Pinpoint the cell where the given text exists, returning its [x, y] midpoint coordinate. 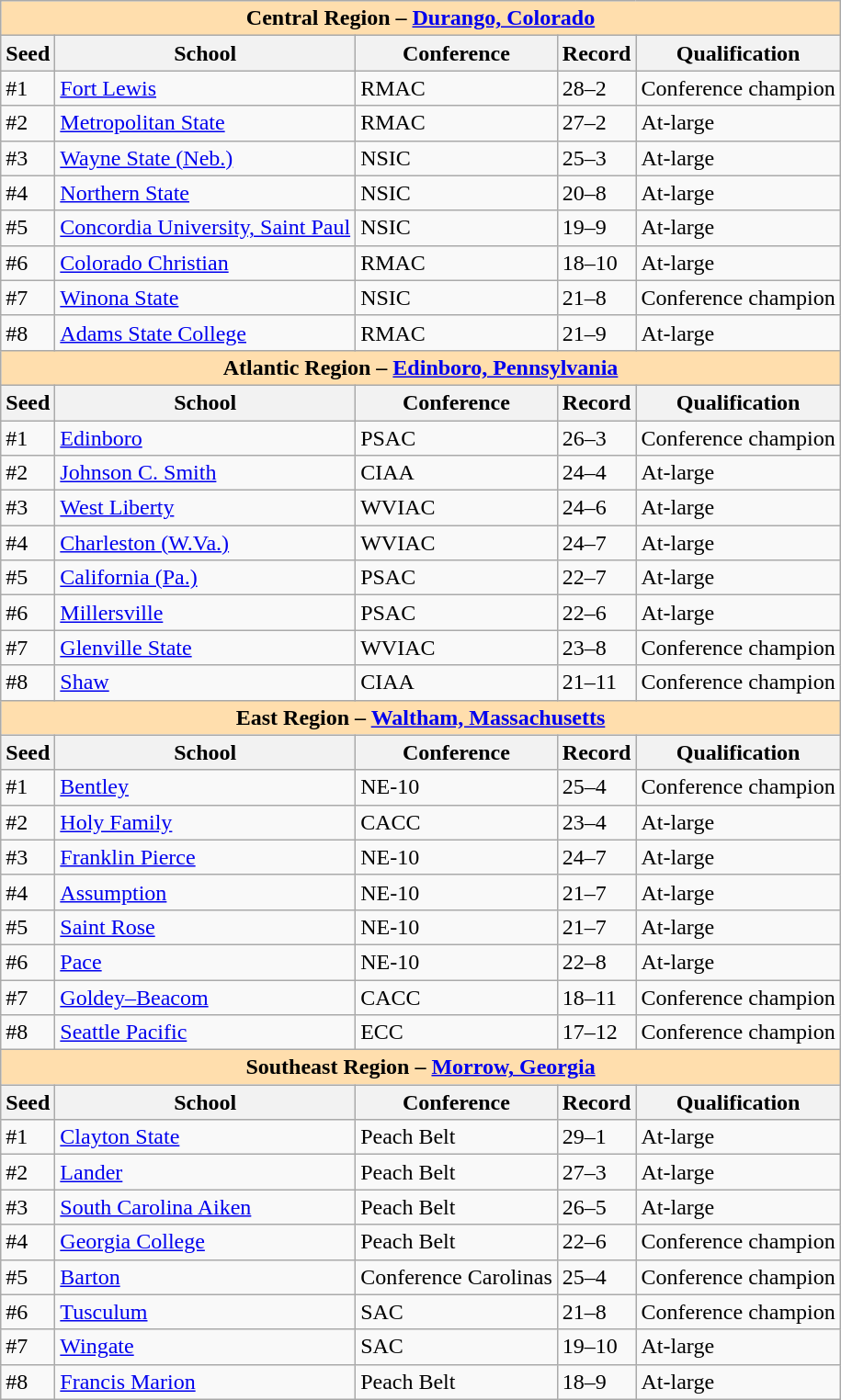
18–11 [597, 997]
Francis Marion [206, 1382]
29–1 [597, 1137]
23–4 [597, 822]
24–6 [597, 508]
Barton [206, 1277]
19–9 [597, 228]
Wayne State (Neb.) [206, 158]
Northern State [206, 193]
Georgia College [206, 1242]
Charleston (W.Va.) [206, 543]
Glenville State [206, 648]
Edinboro [206, 438]
26–3 [597, 438]
23–8 [597, 648]
Wingate [206, 1347]
Holy Family [206, 822]
Southeast Region – Morrow, Georgia [421, 1067]
Winona State [206, 298]
28–2 [597, 88]
20–8 [597, 193]
Conference Carolinas [457, 1277]
Pace [206, 962]
East Region – Waltham, Massachusetts [421, 717]
21–11 [597, 683]
27–3 [597, 1172]
Shaw [206, 683]
Atlantic Region – Edinboro, Pennsylvania [421, 367]
South Carolina Aiken [206, 1207]
Bentley [206, 787]
Clayton State [206, 1137]
Goldey–Beacom [206, 997]
22–8 [597, 962]
Millersville [206, 613]
Seattle Pacific [206, 1033]
18–9 [597, 1382]
Assumption [206, 892]
Franklin Pierce [206, 857]
Metropolitan State [206, 123]
Adams State College [206, 333]
Johnson C. Smith [206, 473]
West Liberty [206, 508]
Colorado Christian [206, 263]
ECC [457, 1033]
Lander [206, 1172]
26–5 [597, 1207]
22–7 [597, 578]
21–9 [597, 333]
25–3 [597, 158]
19–10 [597, 1347]
18–10 [597, 263]
Saint Rose [206, 927]
Fort Lewis [206, 88]
Central Region – Durango, Colorado [421, 18]
27–2 [597, 123]
California (Pa.) [206, 578]
Concordia University, Saint Paul [206, 228]
Tusculum [206, 1312]
24–4 [597, 473]
17–12 [597, 1033]
